Search for the cell housing the specified text and yield its (x, y) center coordinate. 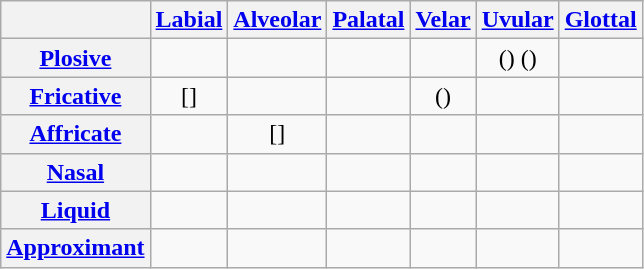
Glottal (600, 20)
() () (518, 58)
Approximant (76, 248)
Affricate (76, 134)
Velar (443, 20)
Palatal (368, 20)
Alveolar (278, 20)
Fricative (76, 96)
Labial (189, 20)
Uvular (518, 20)
() (443, 96)
Nasal (76, 172)
Liquid (76, 210)
Plosive (76, 58)
